Return the (x, y) coordinate for the center point of the cell that contains the specified text.  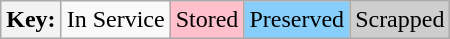
Key: (31, 20)
In Service (116, 20)
Stored (207, 20)
Preserved (297, 20)
Scrapped (400, 20)
